Detect which cell encompasses the target text, then output its (x, y) center coordinate. 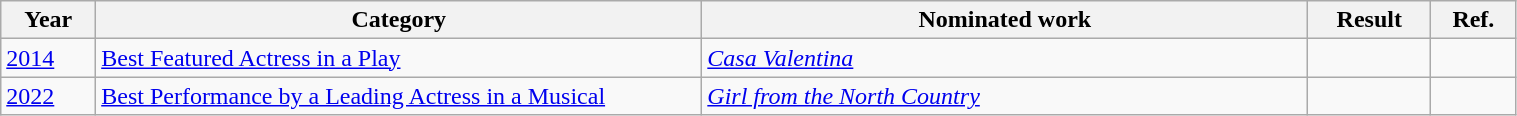
Best Performance by a Leading Actress in a Musical (399, 96)
Ref. (1474, 20)
Girl from the North Country (1005, 96)
Result (1370, 20)
Category (399, 20)
Nominated work (1005, 20)
Best Featured Actress in a Play (399, 58)
Casa Valentina (1005, 58)
2014 (48, 58)
2022 (48, 96)
Year (48, 20)
